Capture the cell that displays the provided text and extract its [x, y] central coordinate. 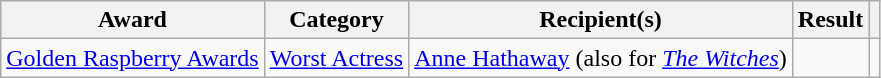
Anne Hathaway (also for The Witches) [601, 58]
Recipient(s) [601, 20]
Result [830, 20]
Golden Raspberry Awards [132, 58]
Worst Actress [336, 58]
Award [132, 20]
Category [336, 20]
